Locate the cell with the specified text and output its [X, Y] center coordinate. 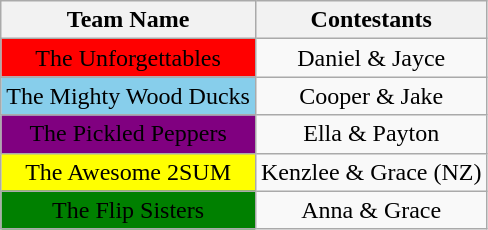
The Pickled Peppers [128, 134]
Ella & Payton [371, 134]
The Flip Sisters [128, 210]
The Mighty Wood Ducks [128, 96]
Anna & Grace [371, 210]
The Unforgettables [128, 58]
Kenzlee & Grace (NZ) [371, 172]
The Awesome 2SUM [128, 172]
Contestants [371, 20]
Cooper & Jake [371, 96]
Team Name [128, 20]
Daniel & Jayce [371, 58]
